Determine the (X, Y) coordinate at the center of the cell enclosing the given text.  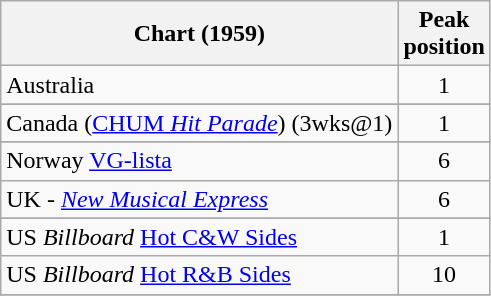
US Billboard Hot C&W Sides (200, 237)
Australia (200, 85)
UK - New Musical Express (200, 199)
Peakposition (444, 34)
Norway VG-lista (200, 161)
10 (444, 275)
Chart (1959) (200, 34)
Canada (CHUM Hit Parade) (3wks@1) (200, 123)
US Billboard Hot R&B Sides (200, 275)
